Provide the [X, Y] coordinate of the cell's center where the given text is located.  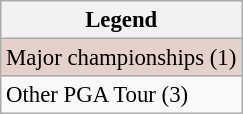
Other PGA Tour (3) [122, 95]
Legend [122, 20]
Major championships (1) [122, 58]
